Capture the cell that displays the provided text and extract its (x, y) central coordinate. 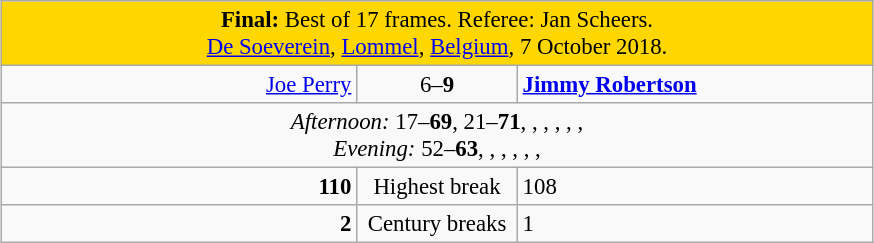
2 (179, 224)
Afternoon: 17–69, 21–71, , , , , , Evening: 52–63, , , , , , (437, 136)
110 (179, 187)
Highest break (438, 187)
Joe Perry (179, 85)
6–9 (438, 85)
108 (695, 187)
1 (695, 224)
Final: Best of 17 frames. Referee: Jan Scheers.De Soeverein, Lommel, Belgium, 7 October 2018. (437, 34)
Jimmy Robertson (695, 85)
Century breaks (438, 224)
